Return the (X, Y) coordinate for the center point of the cell that contains the specified text.  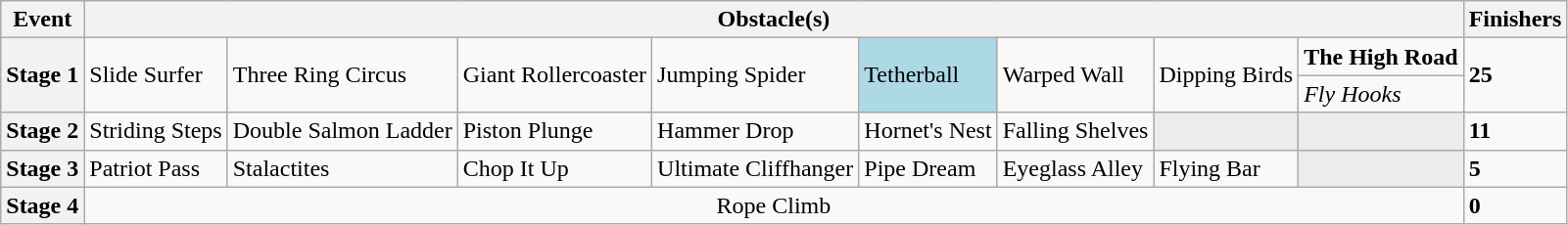
Stage 3 (43, 168)
Falling Shelves (1075, 131)
0 (1515, 205)
11 (1515, 131)
Hammer Drop (756, 131)
Flying Bar (1226, 168)
Stalactites (343, 168)
Patriot Pass (156, 168)
Obstacle(s) (774, 20)
Tetherball (928, 75)
Double Salmon Ladder (343, 131)
Hornet's Nest (928, 131)
Chop It Up (554, 168)
Stage 1 (43, 75)
Jumping Spider (756, 75)
Dipping Birds (1226, 75)
Giant Rollercoaster (554, 75)
Three Ring Circus (343, 75)
Warped Wall (1075, 75)
Event (43, 20)
Stage 2 (43, 131)
The High Road (1381, 57)
5 (1515, 168)
Fly Hooks (1381, 94)
25 (1515, 75)
Striding Steps (156, 131)
Finishers (1515, 20)
Piston Plunge (554, 131)
Rope Climb (774, 205)
Ultimate Cliffhanger (756, 168)
Pipe Dream (928, 168)
Eyeglass Alley (1075, 168)
Slide Surfer (156, 75)
Stage 4 (43, 205)
